Determine the [X, Y] coordinate at the center of the cell enclosing the given text.  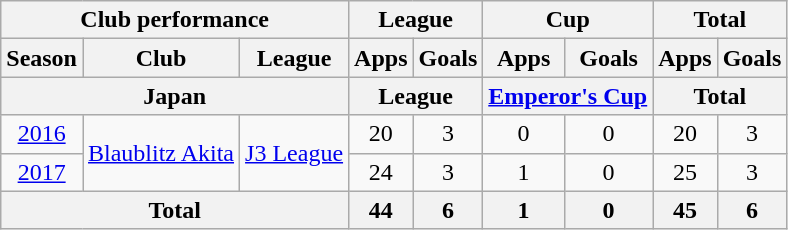
Club [160, 58]
2017 [42, 172]
Emperor's Cup [568, 96]
45 [685, 210]
Club performance [175, 20]
J3 League [294, 153]
Japan [175, 96]
Season [42, 58]
Cup [568, 20]
Blaublitz Akita [160, 153]
2016 [42, 134]
25 [685, 172]
44 [381, 210]
24 [381, 172]
